From the cell containing the given text, extract its center point as [X, Y] coordinate. 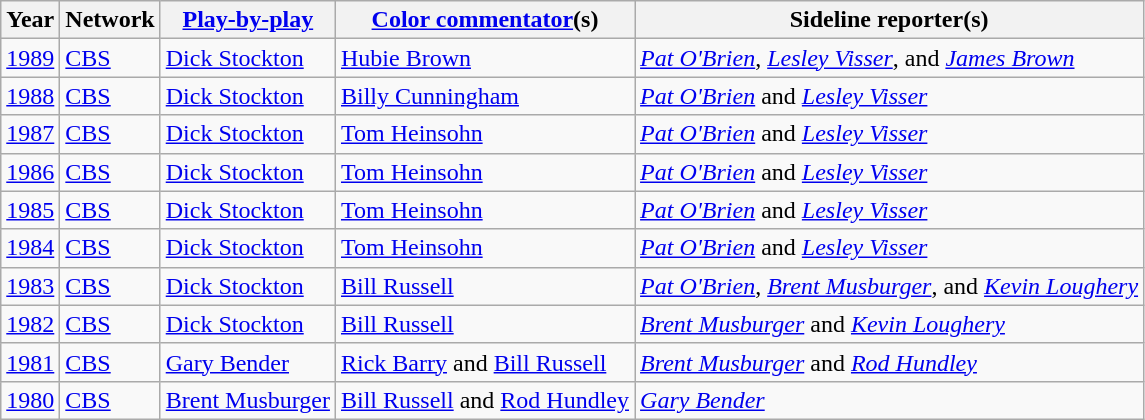
Hubie Brown [484, 58]
1987 [30, 134]
Rick Barry and Bill Russell [484, 362]
1981 [30, 362]
Brent Musburger and Rod Hundley [890, 362]
1985 [30, 210]
Play-by-play [248, 20]
1980 [30, 400]
Billy Cunningham [484, 96]
Network [110, 20]
1989 [30, 58]
Brent Musburger and Kevin Loughery [890, 324]
Pat O'Brien, Brent Musburger, and Kevin Loughery [890, 286]
Year [30, 20]
Bill Russell and Rod Hundley [484, 400]
1986 [30, 172]
1984 [30, 248]
1988 [30, 96]
Sideline reporter(s) [890, 20]
Brent Musburger [248, 400]
Color commentator(s) [484, 20]
1983 [30, 286]
Pat O'Brien, Lesley Visser, and James Brown [890, 58]
1982 [30, 324]
